For the text-containing cell, return its midpoint in [x, y] coordinate format. 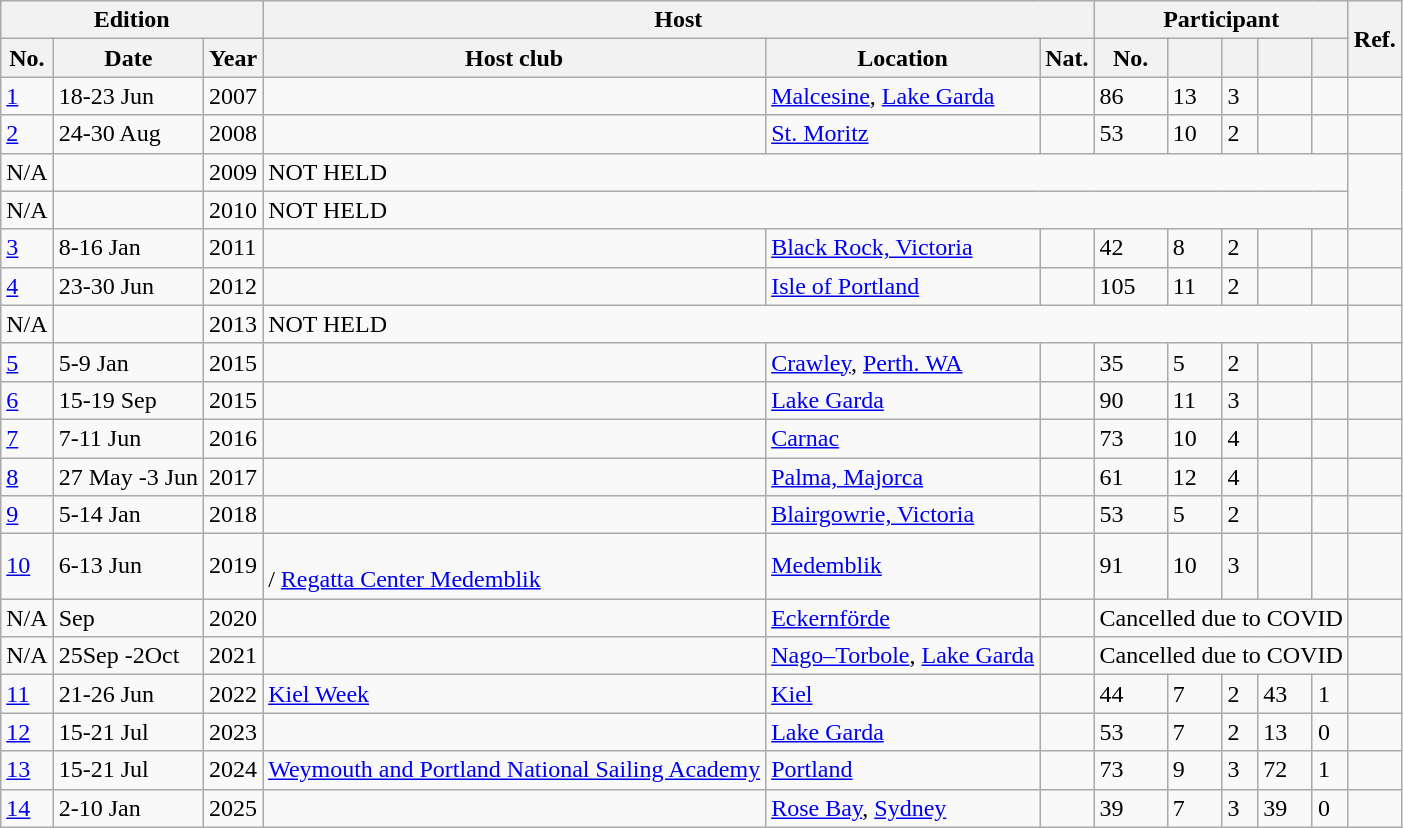
5-14 Jan [128, 515]
Kiel [903, 694]
Nat. [1067, 58]
2009 [234, 172]
2-10 Jan [128, 808]
91 [1130, 566]
90 [1130, 400]
2018 [234, 515]
2023 [234, 732]
5-9 Jan [128, 362]
14 [27, 808]
72 [1286, 770]
2016 [234, 438]
Year [234, 58]
6 [27, 400]
2020 [234, 618]
Location [903, 58]
Crawley, Perth. WA [903, 362]
Medemblik [903, 566]
2010 [234, 210]
Carnac [903, 438]
2013 [234, 324]
2022 [234, 694]
2017 [234, 477]
6-13 Jun [128, 566]
2024 [234, 770]
Palma, Majorca [903, 477]
27 May -3 Jun [128, 477]
43 [1286, 694]
86 [1130, 96]
42 [1130, 248]
Isle of Portland [903, 286]
105 [1130, 286]
2008 [234, 134]
Rose Bay, Sydney [903, 808]
61 [1130, 477]
Host club [514, 58]
44 [1130, 694]
Nago–Torbole, Lake Garda [903, 656]
7-11 Jun [128, 438]
2019 [234, 566]
Weymouth and Portland National Sailing Academy [514, 770]
/ Regatta Center Medemblik [514, 566]
2007 [234, 96]
Sep [128, 618]
24-30 Aug [128, 134]
25Sep -2Oct [128, 656]
35 [1130, 362]
Host [678, 20]
Blairgowrie, Victoria [903, 515]
Black Rock, Victoria [903, 248]
St. Moritz [903, 134]
Eckernförde [903, 618]
2021 [234, 656]
21-26 Jun [128, 694]
Date [128, 58]
Malcesine, Lake Garda [903, 96]
18-23 Jun [128, 96]
23-30 Jun [128, 286]
2012 [234, 286]
Edition [132, 20]
15-19 Sep [128, 400]
2011 [234, 248]
Portland [903, 770]
8-16 Jan [128, 248]
Kiel Week [514, 694]
Ref. [1374, 39]
2025 [234, 808]
Participant [1221, 20]
